Find where the given text appears and provide that cell's center as (x, y) coordinate. 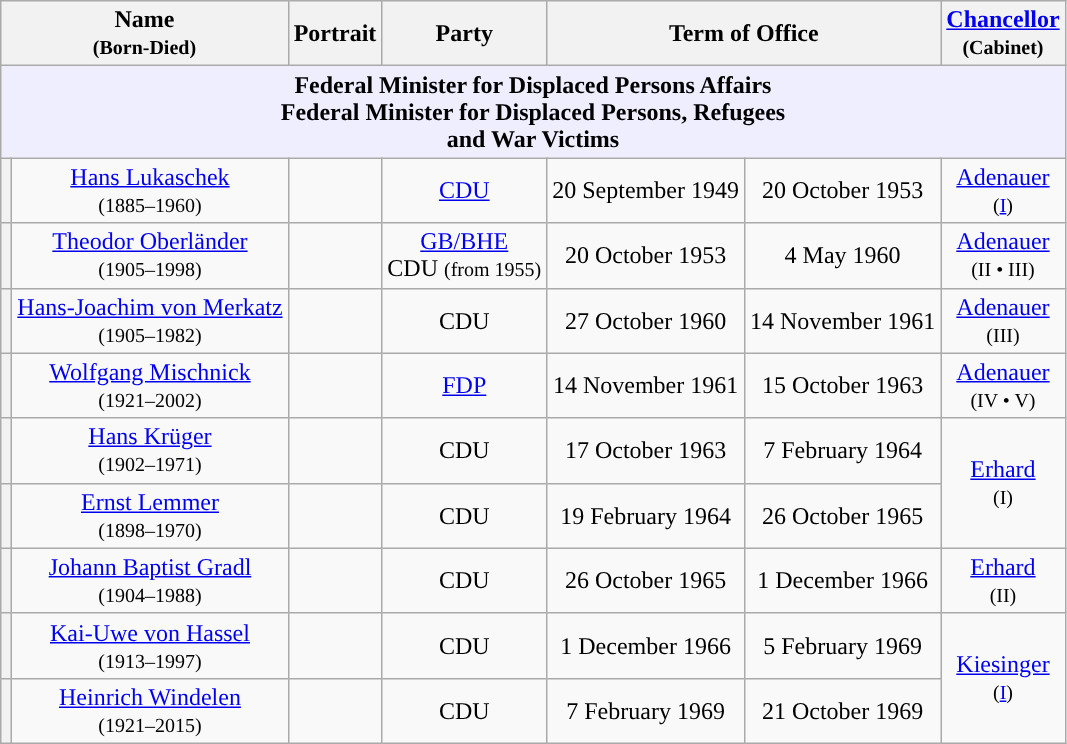
19 February 1964 (646, 516)
Erhard(I) (1003, 483)
5 February 1969 (842, 646)
Johann Baptist Gradl(1904–1988) (150, 580)
21 October 1969 (842, 710)
FDP (464, 386)
GB/BHE CDU (from 1955) (464, 256)
4 May 1960 (842, 256)
7 February 1969 (646, 710)
15 October 1963 (842, 386)
Name(Born-Died) (144, 34)
Portrait (335, 34)
Erhard(II) (1003, 580)
Adenauer(II • III) (1003, 256)
7 February 1964 (842, 450)
27 October 1960 (646, 320)
Federal Minister for Displaced Persons Affairs Federal Minister for Displaced Persons, Refugees and War Victims (533, 112)
Term of Office (744, 34)
Chancellor(Cabinet) (1003, 34)
Hans Lukaschek(1885–1960) (150, 190)
Hans-Joachim von Merkatz(1905–1982) (150, 320)
17 October 1963 (646, 450)
Adenauer(IV • V) (1003, 386)
Heinrich Windelen(1921–2015) (150, 710)
Kai-Uwe von Hassel(1913–1997) (150, 646)
Party (464, 34)
Hans Krüger(1902–1971) (150, 450)
20 September 1949 (646, 190)
Wolfgang Mischnick(1921–2002) (150, 386)
Theodor Oberländer(1905–1998) (150, 256)
Adenauer(I) (1003, 190)
Kiesinger(I) (1003, 678)
Adenauer(III) (1003, 320)
Ernst Lemmer(1898–1970) (150, 516)
